Determine the [x, y] coordinate at the center of the cell enclosing the given text.  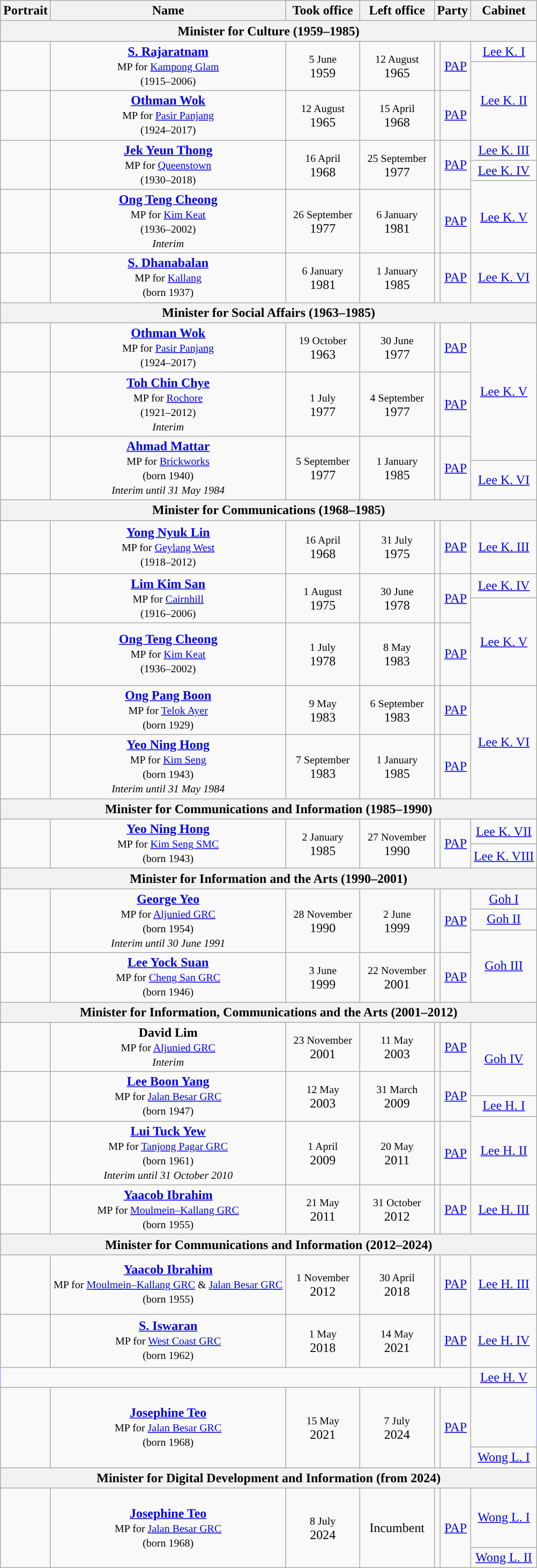
Yeo Ning HongMP for Kim Seng SMC(born 1943) [168, 844]
Ong Pang BoonMP for Telok Ayer(born 1929) [168, 710]
15 April1968 [397, 115]
12 May2003 [323, 1096]
5 June1959 [323, 66]
Minister for Culture (1959–1985) [269, 31]
Ahmad MattarMP for Brickworks(born 1940)Interim until 31 May 1984 [168, 467]
9 May1983 [323, 710]
S. RajaratnamMP for Kampong Glam(1915–2006) [168, 66]
25 September1977 [397, 165]
20 May2011 [397, 1153]
Goh I [504, 899]
Incumbent [397, 1528]
Yaacob IbrahimMP for Moulmein–Kallang GRC & Jalan Besar GRC(born 1955) [168, 1284]
Yong Nyuk LinMP for Geylang West(1918–2012) [168, 547]
11 May2003 [397, 1047]
Ong Teng CheongMP for Kim Keat(1936–2002)Interim [168, 221]
8 July2024 [323, 1528]
S. DhanabalanMP for Kallang(born 1937) [168, 278]
Minister for Information, Communications and the Arts (2001–2012) [269, 1012]
30 June1977 [397, 347]
David LimMP for Aljunied GRCInterim [168, 1047]
1 July1978 [323, 654]
31 July1975 [397, 547]
Goh II [504, 919]
Lee K. VIII [504, 856]
Minister for Information and the Arts (1990–2001) [269, 879]
Goh III [504, 966]
15 May2021 [323, 1427]
Portrait [26, 11]
14 May2021 [397, 1340]
Jek Yeun ThongMP for Queenstown(1930–2018) [168, 165]
Lee K. II [504, 101]
Minister for Communications (1968–1985) [269, 510]
2 January1985 [323, 844]
1 November2012 [323, 1284]
Lee Yock SuanMP for Cheng San GRC(born 1946) [168, 977]
Yeo Ning HongMP for Kim Seng(born 1943)Interim until 31 May 1984 [168, 767]
21 May2011 [323, 1209]
6 September1983 [397, 710]
7 September1983 [323, 767]
22 November2001 [397, 977]
Lee H. II [504, 1150]
31 March2009 [397, 1096]
Minister for Social Affairs (1963–1985) [269, 313]
27 November1990 [397, 844]
23 November2001 [323, 1047]
1 May2018 [323, 1340]
Name [168, 11]
Minister for Digital Development and Information (from 2024) [269, 1478]
Left office [397, 11]
Lee K. VII [504, 831]
S. IswaranMP for West Coast GRC(born 1962) [168, 1340]
Cabinet [504, 11]
3 June1999 [323, 977]
Took office [323, 11]
1 August1975 [323, 598]
Yaacob IbrahimMP for Moulmein–Kallang GRC(born 1955) [168, 1209]
7 July2024 [397, 1427]
Lee H. V [504, 1377]
2 June1999 [397, 921]
Party [452, 11]
Lee H. I [504, 1106]
Minister for Communications and Information (1985–1990) [269, 809]
1 April2009 [323, 1153]
Lee H. IV [504, 1340]
George YeoMP for Aljunied GRC(born 1954)Interim until 30 June 1991 [168, 921]
8 May1983 [397, 654]
Ong Teng CheongMP for Kim Keat(1936–2002) [168, 654]
30 June1978 [397, 598]
Wong L. II [504, 1558]
5 September1977 [323, 467]
Toh Chin ChyeMP for Rochore(1921–2012)Interim [168, 404]
28 November1990 [323, 921]
30 April2018 [397, 1284]
Goh IV [504, 1059]
31 October2012 [397, 1209]
Lee K. I [504, 51]
4 September1977 [397, 404]
26 September1977 [323, 221]
Minister for Communications and Information (2012–2024) [269, 1244]
19 October1963 [323, 347]
1 July1977 [323, 404]
Lee Boon YangMP for Jalan Besar GRC(born 1947) [168, 1096]
Lim Kim SanMP for Cairnhill(1916–2006) [168, 598]
Lui Tuck YewMP for Tanjong Pagar GRC(born 1961)Interim until 31 October 2010 [168, 1153]
